Return (X, Y) of the center of cell containing provided text 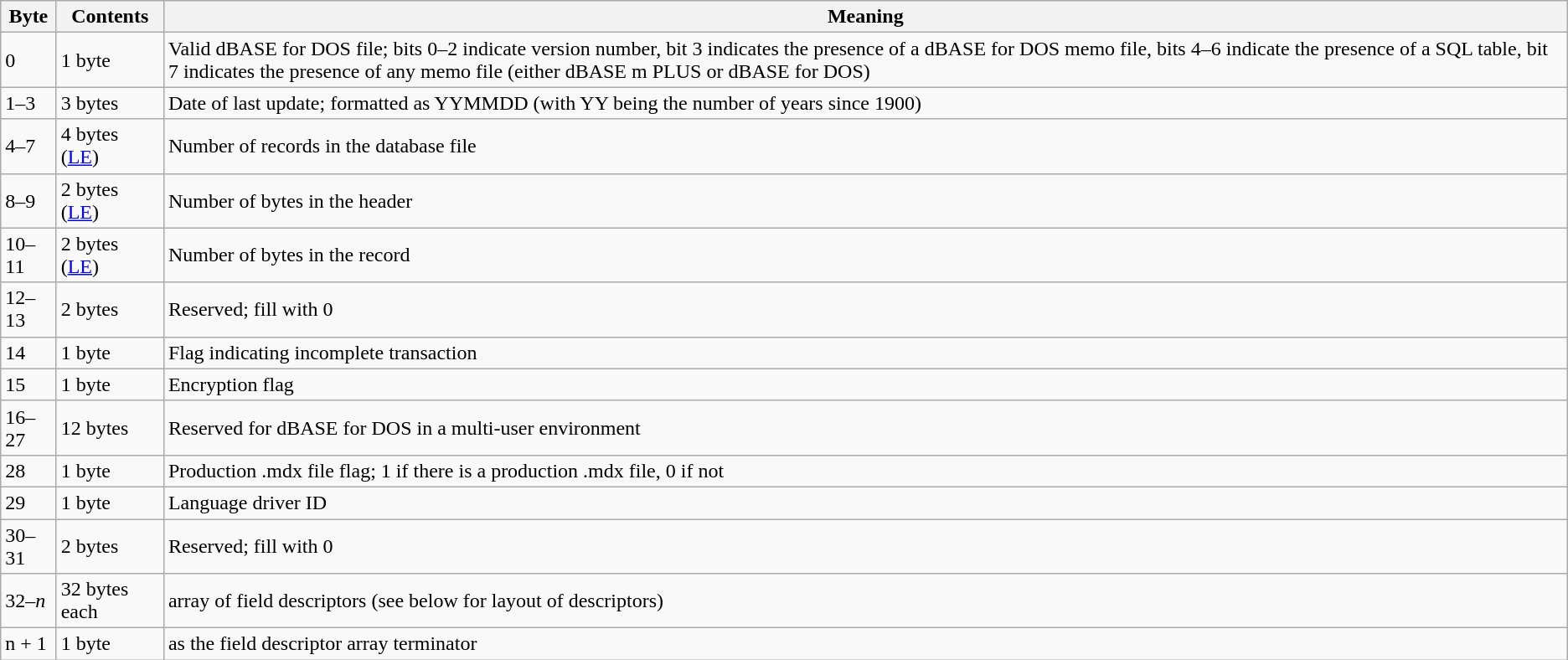
4 bytes (LE) (110, 146)
28 (28, 471)
16–27 (28, 427)
32 bytes each (110, 601)
Production .mdx file flag; 1 if there is a production .mdx file, 0 if not (865, 471)
Number of records in the database file (865, 146)
Flag indicating incomplete transaction (865, 353)
n + 1 (28, 644)
8–9 (28, 201)
12–13 (28, 310)
Reserved for dBASE for DOS in a multi-user environment (865, 427)
Number of bytes in the record (865, 255)
Number of bytes in the header (865, 201)
0 (28, 60)
Meaning (865, 17)
array of field descriptors (see below for layout of descriptors) (865, 601)
15 (28, 384)
as the field descriptor array terminator (865, 644)
30–31 (28, 546)
Date of last update; formatted as YYMMDD (with YY being the number of years since 1900) (865, 103)
10–11 (28, 255)
Contents (110, 17)
4–7 (28, 146)
32–n (28, 601)
1–3 (28, 103)
Byte (28, 17)
Encryption flag (865, 384)
12 bytes (110, 427)
Language driver ID (865, 503)
14 (28, 353)
3 bytes (110, 103)
29 (28, 503)
